Determine the [x, y] coordinate at the center of the cell enclosing the given text.  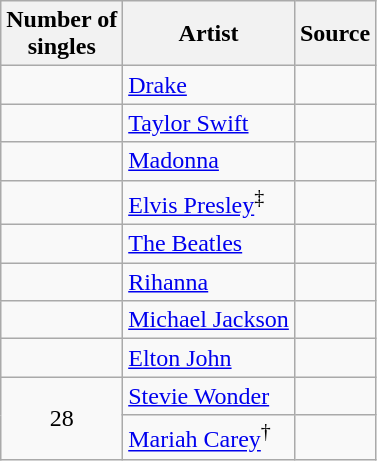
Elvis Presley‡ [209, 202]
Taylor Swift [209, 123]
Elton John [209, 358]
Number of singles [62, 34]
Artist [209, 34]
Michael Jackson [209, 320]
Drake [209, 85]
Stevie Wonder [209, 396]
Rihanna [209, 282]
The Beatles [209, 244]
Madonna [209, 161]
Mariah Carey† [209, 438]
Source [334, 34]
28 [62, 418]
